Detect which cell encompasses the target text, then output its [x, y] center coordinate. 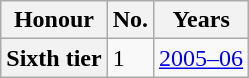
2005–06 [202, 58]
Honour [54, 20]
Sixth tier [54, 58]
1 [130, 58]
Years [202, 20]
No. [130, 20]
